Output the (X, Y) coordinate of the center of the cell containing the given text.  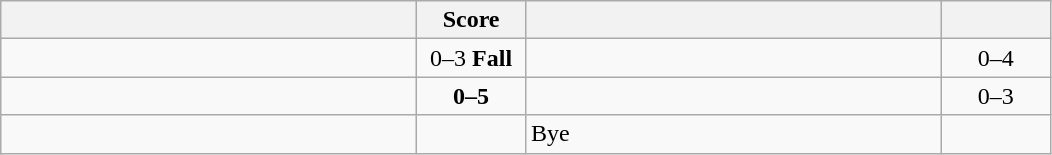
Bye (733, 134)
0–4 (996, 58)
Score (472, 20)
0–3 (996, 96)
0–5 (472, 96)
0–3 Fall (472, 58)
